Detect which cell encompasses the target text, then output its (X, Y) center coordinate. 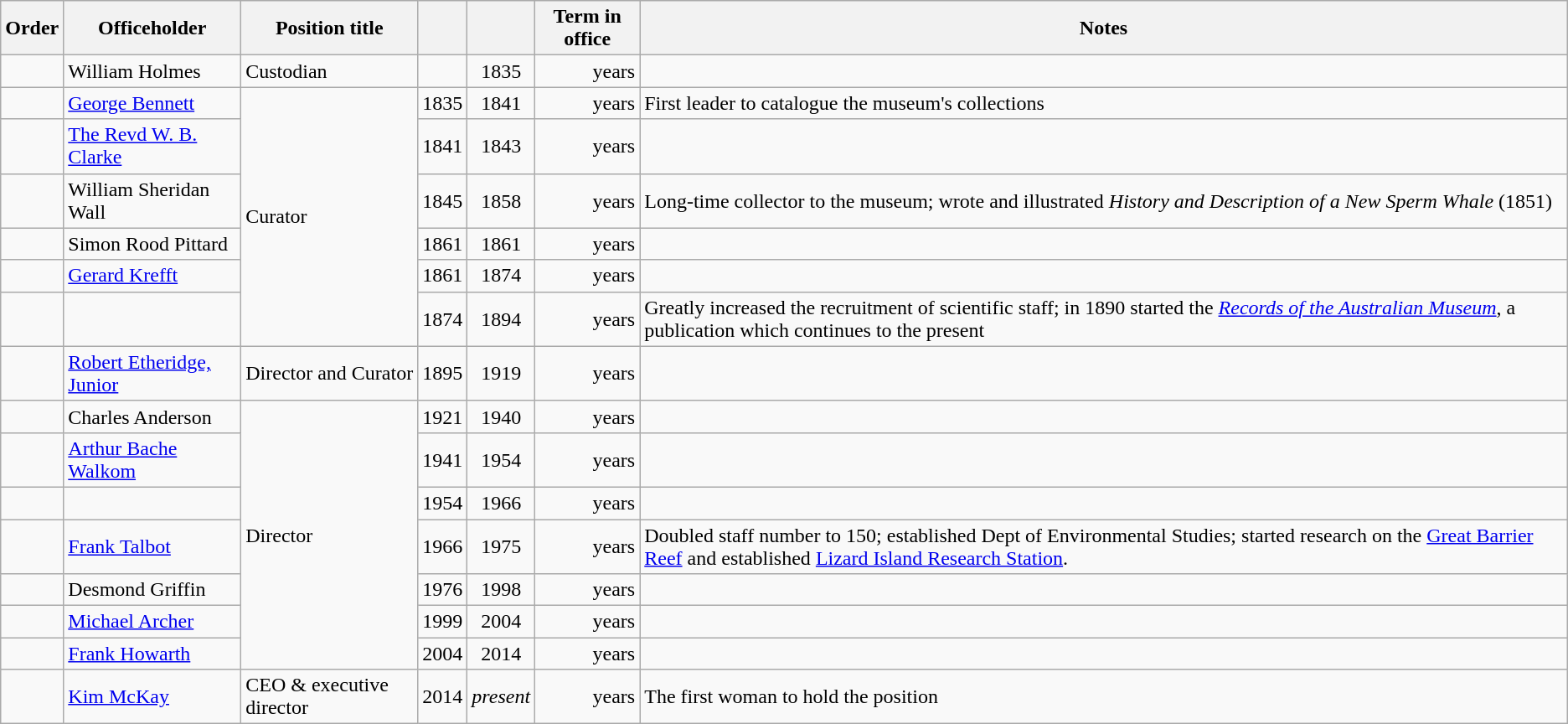
Order (32, 28)
Frank Howarth (152, 654)
1894 (501, 318)
1976 (442, 590)
1940 (501, 416)
The first woman to hold the position (1104, 697)
1941 (442, 459)
1843 (501, 146)
Robert Etheridge, Junior (152, 374)
1845 (442, 201)
1858 (501, 201)
Charles Anderson (152, 416)
Simon Rood Pittard (152, 244)
Director (330, 535)
present (501, 697)
William Sheridan Wall (152, 201)
Gerard Krefft (152, 276)
Michael Archer (152, 622)
1998 (501, 590)
The Revd W. B. Clarke (152, 146)
Frank Talbot (152, 546)
Officeholder (152, 28)
Position title (330, 28)
Desmond Griffin (152, 590)
1895 (442, 374)
First leader to catalogue the museum's collections (1104, 103)
CEO & executive director (330, 697)
Term in office (588, 28)
Long-time collector to the museum; wrote and illustrated History and Description of a New Sperm Whale (1851) (1104, 201)
1921 (442, 416)
Curator (330, 216)
William Holmes (152, 71)
1999 (442, 622)
Director and Curator (330, 374)
George Bennett (152, 103)
Kim McKay (152, 697)
1975 (501, 546)
Arthur Bache Walkom (152, 459)
Custodian (330, 71)
1919 (501, 374)
Notes (1104, 28)
